Output the (x, y) coordinate of the center of the cell containing the given text.  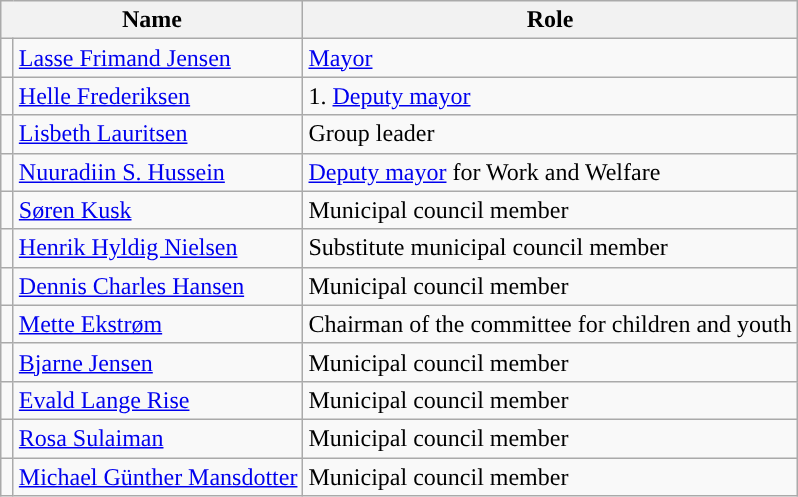
Lasse Frimand Jensen (158, 58)
Substitute municipal council member (550, 248)
Lisbeth Lauritsen (158, 134)
Chairman of the committee for children and youth (550, 324)
Mayor (550, 58)
Evald Lange Rise (158, 400)
Helle Frederiksen (158, 96)
Michael Günther Mansdotter (158, 477)
Name (152, 20)
Bjarne Jensen (158, 362)
Søren Kusk (158, 210)
Mette Ekstrøm (158, 324)
Dennis Charles Hansen (158, 286)
1. Deputy mayor (550, 96)
Deputy mayor for Work and Welfare (550, 172)
Role (550, 20)
Nuuradiin S. Hussein (158, 172)
Group leader (550, 134)
Rosa Sulaiman (158, 438)
Henrik Hyldig Nielsen (158, 248)
